Identify which cell holds the provided text, then report its (X, Y) central coordinate. 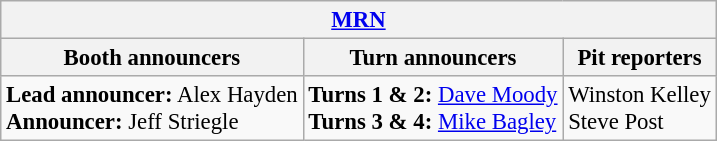
Turn announcers (433, 58)
Lead announcer: Alex HaydenAnnouncer: Jeff Striegle (152, 108)
Pit reporters (640, 58)
Turns 1 & 2: Dave MoodyTurns 3 & 4: Mike Bagley (433, 108)
Booth announcers (152, 58)
MRN (358, 20)
Winston KelleySteve Post (640, 108)
